Detect which cell encompasses the target text, then output its [x, y] center coordinate. 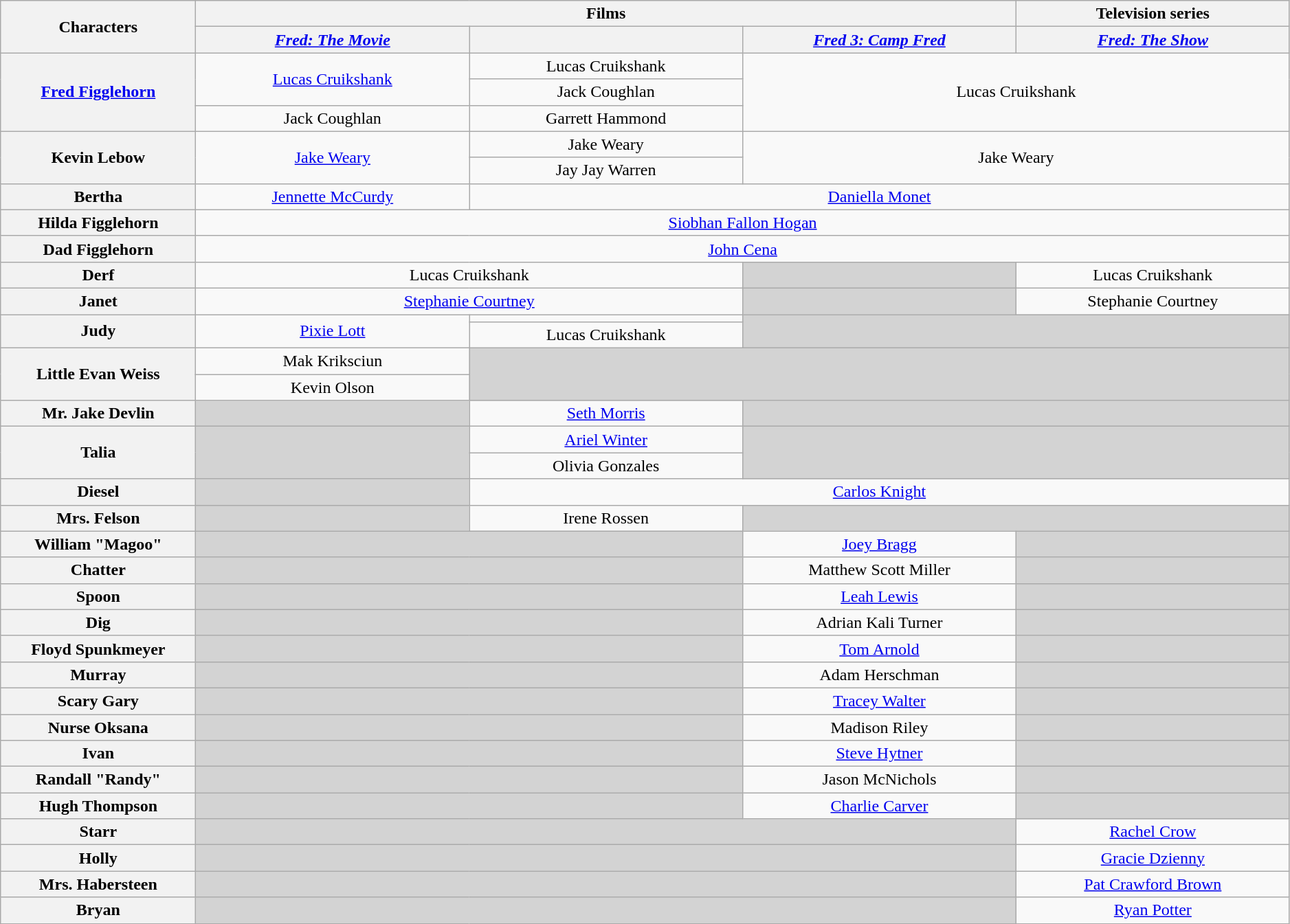
Pixie Lott [333, 331]
Scary Gary [98, 701]
Murray [98, 675]
Gracie Dzienny [1153, 858]
Spoon [98, 596]
Films [606, 14]
Fred Figglehorn [98, 92]
Rachel Crow [1153, 832]
Floyd Spunkmeyer [98, 649]
Chatter [98, 570]
Fred: The Show [1153, 40]
Tracey Walter [880, 701]
Leah Lewis [880, 596]
Diesel [98, 492]
Bertha [98, 196]
Carlos Knight [880, 492]
Ivan [98, 754]
Ryan Potter [1153, 910]
Olivia Gonzales [606, 466]
William "Magoo" [98, 544]
Ariel Winter [606, 440]
Randall "Randy" [98, 780]
Pat Crawford Brown [1153, 884]
Fred: The Movie [333, 40]
Kevin Olson [333, 387]
Madison Riley [880, 728]
Fred 3: Camp Fred [880, 40]
Nurse Oksana [98, 728]
Daniella Monet [880, 196]
Little Evan Weiss [98, 374]
Hilda Figglehorn [98, 223]
Adam Herschman [880, 675]
Mrs. Felson [98, 518]
Mak Kriksciun [333, 361]
Joey Bragg [880, 544]
Mrs. Habersteen [98, 884]
Jennette McCurdy [333, 196]
Irene Rossen [606, 518]
Jason McNichols [880, 780]
Kevin Lebow [98, 157]
Dad Figglehorn [98, 249]
Talia [98, 453]
Starr [98, 832]
Holly [98, 858]
Mr. Jake Devlin [98, 414]
Hugh Thompson [98, 806]
John Cena [742, 249]
Seth Morris [606, 414]
Bryan [98, 910]
Garrett Hammond [606, 118]
Siobhan Fallon Hogan [742, 223]
Tom Arnold [880, 649]
Jay Jay Warren [606, 170]
Characters [98, 27]
Steve Hytner [880, 754]
Charlie Carver [880, 806]
Janet [98, 301]
Television series [1153, 14]
Adrian Kali Turner [880, 622]
Dig [98, 622]
Matthew Scott Miller [880, 570]
Derf [98, 275]
Judy [98, 331]
